For the text-containing cell, return its midpoint in [x, y] coordinate format. 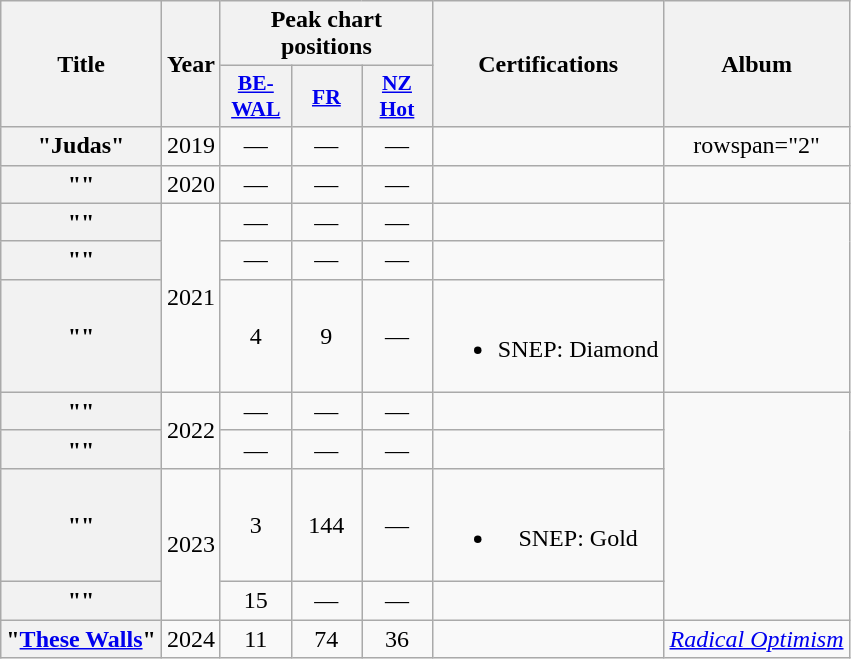
"Judas" [82, 146]
2023 [190, 544]
2020 [190, 184]
FR [326, 96]
Album [756, 64]
Year [190, 64]
Title [82, 64]
"These Walls" [82, 639]
2019 [190, 146]
Radical Optimism [756, 639]
rowspan="2" [756, 146]
2022 [190, 430]
SNEP: Diamond [548, 336]
NZ Hot [398, 96]
36 [398, 639]
15 [256, 600]
11 [256, 639]
2021 [190, 298]
BE-WAL [256, 96]
9 [326, 336]
74 [326, 639]
Certifications [548, 64]
Peak chart positions [326, 34]
SNEP: Gold [548, 524]
2024 [190, 639]
3 [256, 524]
144 [326, 524]
4 [256, 336]
